Identify which cell holds the provided text, then report its [x, y] central coordinate. 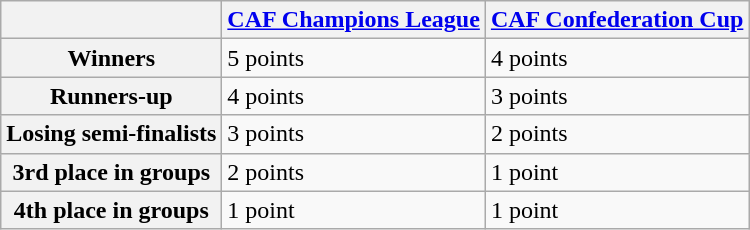
4th place in groups [112, 210]
CAF Confederation Cup [617, 20]
Winners [112, 58]
3rd place in groups [112, 172]
CAF Champions League [354, 20]
5 points [354, 58]
Runners-up [112, 96]
Losing semi-finalists [112, 134]
